Output the [X, Y] coordinate of the center of the cell containing the given text.  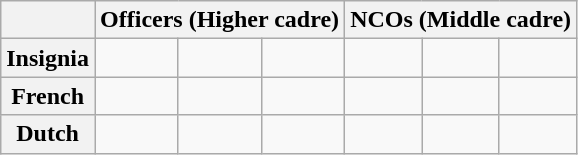
French [48, 96]
Officers (Higher cadre) [220, 20]
Dutch [48, 134]
Insignia [48, 58]
NCOs (Middle cadre) [461, 20]
